Provide the [x, y] coordinate of the cell's center where the given text is located.  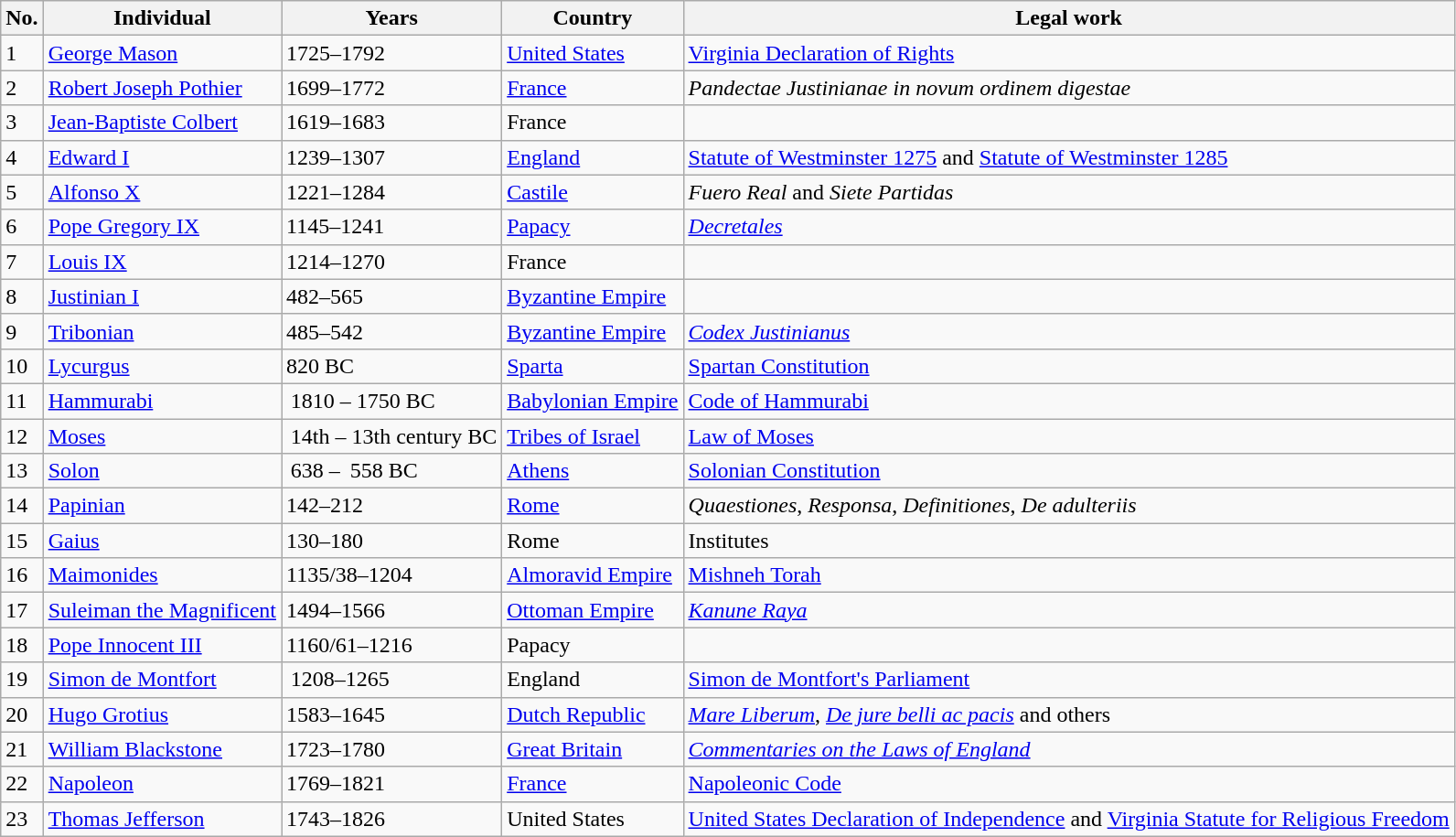
142–212 [391, 506]
Napoleon [162, 784]
13 [22, 471]
Mishneh Torah [1068, 575]
Legal work [1068, 18]
820 BC [391, 366]
Simon de Montfort [162, 680]
Pope Gregory IX [162, 227]
1725–1792 [391, 53]
Great Britain [593, 749]
Pandectae Justinianae in novum ordinem digestae [1068, 88]
1145–1241 [391, 227]
Code of Hammurabi [1068, 401]
2 [22, 88]
9 [22, 331]
Hugo Grotius [162, 714]
1214–1270 [391, 262]
Hammurabi [162, 401]
1160/61–1216 [391, 645]
Quaestiones, Responsa, Definitiones, De adulteriis [1068, 506]
1494–1566 [391, 610]
17 [22, 610]
1619–1683 [391, 123]
Codex Justinianus [1068, 331]
Virginia Declaration of Rights [1068, 53]
4 [22, 157]
Country [593, 18]
Ottoman Empire [593, 610]
Law of Moses [1068, 436]
Napoleonic Code [1068, 784]
3 [22, 123]
482–565 [391, 296]
Statute of Westminster 1275 and Statute of Westminster 1285 [1068, 157]
Dutch Republic [593, 714]
19 [22, 680]
638 – 558 BC [391, 471]
12 [22, 436]
1769–1821 [391, 784]
Pope Innocent III [162, 645]
Institutes [1068, 541]
Sparta [593, 366]
22 [22, 784]
No. [22, 18]
Papinian [162, 506]
1743–1826 [391, 819]
1810 – 1750 BC [391, 401]
130–180 [391, 541]
1583–1645 [391, 714]
Gaius [162, 541]
Years [391, 18]
Simon de Montfort's Parliament [1068, 680]
20 [22, 714]
Lycurgus [162, 366]
1239–1307 [391, 157]
Alfonso X [162, 192]
14th – 13th century BC [391, 436]
Kanune Raya [1068, 610]
Almoravid Empire [593, 575]
Spartan Constitution [1068, 366]
United States Declaration of Independence and Virginia Statute for Religious Freedom [1068, 819]
Robert Joseph Pothier [162, 88]
7 [22, 262]
Tribonian [162, 331]
485–542 [391, 331]
16 [22, 575]
Moses [162, 436]
Thomas Jefferson [162, 819]
Solonian Constitution [1068, 471]
6 [22, 227]
Individual [162, 18]
Edward I [162, 157]
1221–1284 [391, 192]
10 [22, 366]
Commentaries on the Laws of England [1068, 749]
5 [22, 192]
Justinian I [162, 296]
14 [22, 506]
1 [22, 53]
Louis IX [162, 262]
Fuero Real and Siete Partidas [1068, 192]
Maimonides [162, 575]
15 [22, 541]
Jean-Baptiste Colbert [162, 123]
Solon [162, 471]
Suleiman the Magnificent [162, 610]
1208–1265 [391, 680]
Mare Liberum, De jure belli ac pacis and others [1068, 714]
Tribes of Israel [593, 436]
1135/38–1204 [391, 575]
Decretales [1068, 227]
1699–1772 [391, 88]
18 [22, 645]
1723–1780 [391, 749]
21 [22, 749]
William Blackstone [162, 749]
George Mason [162, 53]
11 [22, 401]
Babylonian Empire [593, 401]
Castile [593, 192]
23 [22, 819]
8 [22, 296]
Athens [593, 471]
